Output the [x, y] coordinate of the center of the cell containing the given text.  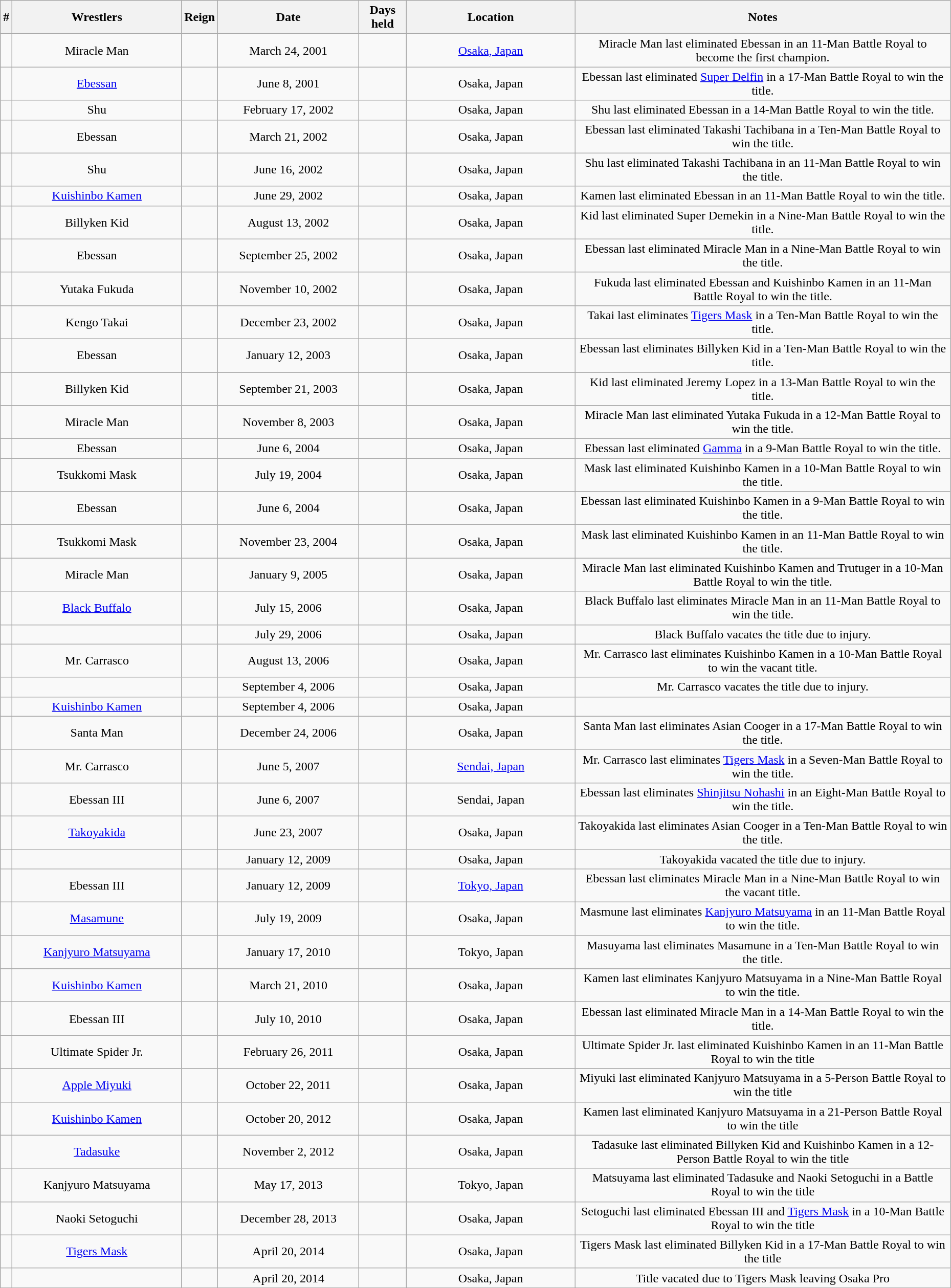
March 21, 2002 [289, 136]
Masamune [97, 919]
June 16, 2002 [289, 170]
January 17, 2010 [289, 952]
Takoyakida vacated the title due to injury. [762, 859]
Santa Man [97, 732]
September 21, 2003 [289, 389]
Miracle Man last eliminated Kuishinbo Kamen and Trutuger in a 10-Man Battle Royal to win the title. [762, 575]
June 5, 2007 [289, 766]
November 23, 2004 [289, 541]
Kengo Takai [97, 322]
Kamen last eliminated Kanjyuro Matsuyama in a 21-Person Battle Royal to win the title [762, 1118]
Ebessan last eliminates Miracle Man in a Nine-Man Battle Royal to win the vacant title. [762, 886]
July 15, 2006 [289, 608]
July 19, 2004 [289, 475]
Tigers Mask [97, 1251]
Title vacated due to Tigers Mask leaving Osaka Pro [762, 1278]
November 10, 2002 [289, 288]
Daysheld [383, 17]
Kid last eliminated Jeremy Lopez in a 13-Man Battle Royal to win the title. [762, 389]
Yutaka Fukuda [97, 288]
Takoyakida last eliminates Asian Cooger in a Ten-Man Battle Royal to win the title. [762, 833]
Ebessan last eliminated Takashi Tachibana in a Ten-Man Battle Royal to win the title. [762, 136]
March 24, 2001 [289, 50]
Tadasuke last eliminated Billyken Kid and Kuishinbo Kamen in a 12-Person Battle Royal to win the title [762, 1152]
August 13, 2006 [289, 661]
January 9, 2005 [289, 575]
July 19, 2009 [289, 919]
Ebessan last eliminated Super Delfin in a 17-Man Battle Royal to win the title. [762, 84]
Reign [200, 17]
Masmune last eliminates Kanjyuro Matsuyama in an 11-Man Battle Royal to win the title. [762, 919]
Ebessan last eliminated Gamma in a 9-Man Battle Royal to win the title. [762, 449]
# [6, 17]
Ebessan last eliminates Shinjitsu Nohashi in an Eight-Man Battle Royal to win the title. [762, 799]
Mr. Carrasco last eliminates Tigers Mask in a Seven-Man Battle Royal to win the title. [762, 766]
Black Buffalo last eliminates Miracle Man in an 11-Man Battle Royal to win the title. [762, 608]
Shu last eliminated Ebessan in a 14-Man Battle Royal to win the title. [762, 110]
Setoguchi last eliminated Ebessan III and Tigers Mask in a 10-Man Battle Royal to win the title [762, 1218]
October 20, 2012 [289, 1118]
December 24, 2006 [289, 732]
February 26, 2011 [289, 1052]
February 17, 2002 [289, 110]
August 13, 2002 [289, 222]
Mr. Carrasco vacates the title due to injury. [762, 687]
June 23, 2007 [289, 833]
Mr. Carrasco last eliminates Kuishinbo Kamen in a 10-Man Battle Royal to win the vacant title. [762, 661]
Ultimate Spider Jr. last eliminated Kuishinbo Kamen in an 11-Man Battle Royal to win the title [762, 1052]
September 25, 2002 [289, 256]
Matsuyama last eliminated Tadasuke and Naoki Setoguchi in a Battle Royal to win the title [762, 1185]
November 8, 2003 [289, 423]
Mask last eliminated Kuishinbo Kamen in a 10-Man Battle Royal to win the title. [762, 475]
Notes [762, 17]
July 10, 2010 [289, 1019]
March 21, 2010 [289, 985]
Miyuki last eliminated Kanjyuro Matsuyama in a 5-Person Battle Royal to win the title [762, 1085]
Mask last eliminated Kuishinbo Kamen in an 11-Man Battle Royal to win the title. [762, 541]
Takoyakida [97, 833]
Santa Man last eliminates Asian Cooger in a 17-Man Battle Royal to win the title. [762, 732]
Shu last eliminated Takashi Tachibana in an 11-Man Battle Royal to win the title. [762, 170]
Kamen last eliminates Kanjyuro Matsuyama in a Nine-Man Battle Royal to win the title. [762, 985]
Fukuda last eliminated Ebessan and Kuishinbo Kamen in an 11-Man Battle Royal to win the title. [762, 288]
December 28, 2013 [289, 1218]
Black Buffalo [97, 608]
Ebessan last eliminates Billyken Kid in a Ten-Man Battle Royal to win the title. [762, 355]
Date [289, 17]
July 29, 2006 [289, 634]
Ebessan last eliminated Kuishinbo Kamen in a 9-Man Battle Royal to win the title. [762, 508]
Kamen last eliminated Ebessan in an 11-Man Battle Royal to win the title. [762, 196]
Ebessan last eliminated Miracle Man in a 14-Man Battle Royal to win the title. [762, 1019]
Tadasuke [97, 1152]
Miracle Man last eliminated Ebessan in an 11-Man Battle Royal to become the first champion. [762, 50]
January 12, 2003 [289, 355]
Miracle Man last eliminated Yutaka Fukuda in a 12-Man Battle Royal to win the title. [762, 423]
Apple Miyuki [97, 1085]
May 17, 2013 [289, 1185]
October 22, 2011 [289, 1085]
Location [491, 17]
Ebessan last eliminated Miracle Man in a Nine-Man Battle Royal to win the title. [762, 256]
Wrestlers [97, 17]
December 23, 2002 [289, 322]
Kid last eliminated Super Demekin in a Nine-Man Battle Royal to win the title. [762, 222]
June 6, 2007 [289, 799]
Masuyama last eliminates Masamune in a Ten-Man Battle Royal to win the title. [762, 952]
November 2, 2012 [289, 1152]
Black Buffalo vacates the title due to injury. [762, 634]
Naoki Setoguchi [97, 1218]
June 29, 2002 [289, 196]
Ultimate Spider Jr. [97, 1052]
June 8, 2001 [289, 84]
Tigers Mask last eliminated Billyken Kid in a 17-Man Battle Royal to win the title [762, 1251]
Takai last eliminates Tigers Mask in a Ten-Man Battle Royal to win the title. [762, 322]
